For the text-containing cell, return its midpoint in [X, Y] coordinate format. 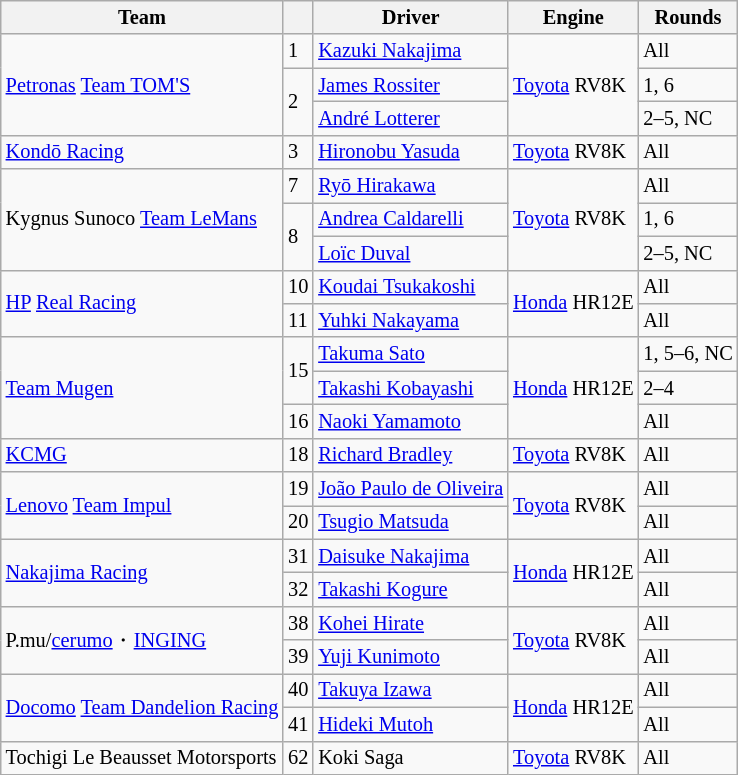
16 [298, 421]
15 [298, 370]
38 [298, 623]
Nakajima Racing [142, 572]
P.mu/cerumo・INGING [142, 640]
8 [298, 236]
Loïc Duval [410, 253]
1 [298, 51]
Driver [410, 17]
Takuya Izawa [410, 690]
Hideki Mutoh [410, 724]
19 [298, 489]
Yuji Kunimoto [410, 657]
Daisuke Nakajima [410, 556]
Kygnus Sunoco Team LeMans [142, 220]
João Paulo de Oliveira [410, 489]
KCMG [142, 455]
62 [298, 758]
James Rossiter [410, 85]
Team [142, 17]
Koudai Tsukakoshi [410, 287]
31 [298, 556]
Takashi Kobayashi [410, 388]
18 [298, 455]
1, 5–6, NC [688, 354]
Petronas Team TOM'S [142, 84]
3 [298, 152]
39 [298, 657]
HP Real Racing [142, 304]
Tochigi Le Beausset Motorsports [142, 758]
Kazuki Nakajima [410, 51]
Engine [573, 17]
Rounds [688, 17]
Takashi Kogure [410, 589]
41 [298, 724]
Hironobu Yasuda [410, 152]
Tsugio Matsuda [410, 522]
Andrea Caldarelli [410, 219]
20 [298, 522]
Koki Saga [410, 758]
Ryō Hirakawa [410, 186]
Naoki Yamamoto [410, 421]
2–4 [688, 388]
Team Mugen [142, 388]
7 [298, 186]
Docomo Team Dandelion Racing [142, 706]
Lenovo Team Impul [142, 506]
Kondō Racing [142, 152]
2 [298, 102]
Richard Bradley [410, 455]
André Lotterer [410, 118]
Takuma Sato [410, 354]
11 [298, 320]
32 [298, 589]
10 [298, 287]
Yuhki Nakayama [410, 320]
Kohei Hirate [410, 623]
40 [298, 690]
